For the text-containing cell, return its midpoint in [X, Y] coordinate format. 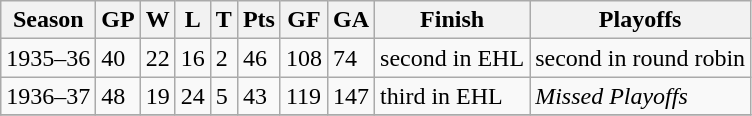
119 [304, 96]
74 [352, 58]
1935–36 [48, 58]
L [192, 20]
Playoffs [640, 20]
48 [118, 96]
24 [192, 96]
5 [224, 96]
1936–37 [48, 96]
46 [258, 58]
40 [118, 58]
43 [258, 96]
W [158, 20]
T [224, 20]
Season [48, 20]
Pts [258, 20]
2 [224, 58]
GP [118, 20]
16 [192, 58]
second in EHL [452, 58]
second in round robin [640, 58]
Finish [452, 20]
GA [352, 20]
third in EHL [452, 96]
147 [352, 96]
108 [304, 58]
GF [304, 20]
Missed Playoffs [640, 96]
22 [158, 58]
19 [158, 96]
